Determine the (X, Y) coordinate at the center of the cell enclosing the given text.  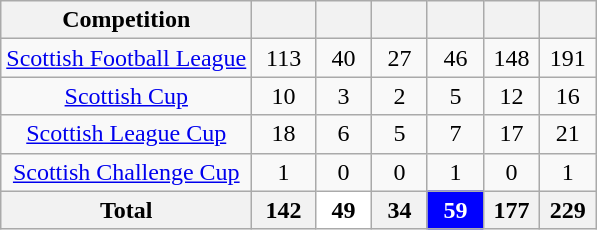
148 (512, 58)
113 (284, 58)
49 (343, 210)
Scottish Cup (126, 96)
229 (568, 210)
7 (455, 134)
3 (343, 96)
Total (126, 210)
Scottish Challenge Cup (126, 172)
Competition (126, 20)
12 (512, 96)
16 (568, 96)
21 (568, 134)
2 (399, 96)
191 (568, 58)
18 (284, 134)
Scottish League Cup (126, 134)
Scottish Football League (126, 58)
27 (399, 58)
17 (512, 134)
40 (343, 58)
46 (455, 58)
10 (284, 96)
142 (284, 210)
177 (512, 210)
34 (399, 210)
6 (343, 134)
59 (455, 210)
